Capture the cell that displays the provided text and extract its [X, Y] central coordinate. 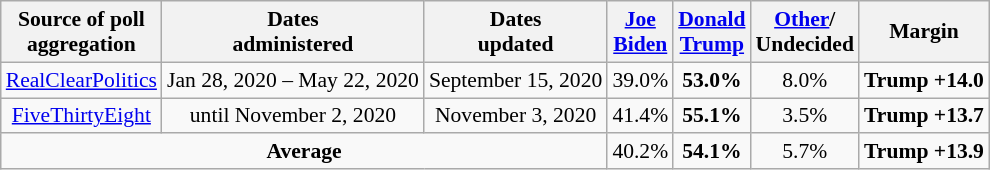
8.0% [805, 80]
DonaldTrump [712, 32]
40.2% [640, 152]
53.0% [712, 80]
41.4% [640, 116]
54.1% [712, 152]
FiveThirtyEight [82, 116]
Jan 28, 2020 – May 22, 2020 [293, 80]
September 15, 2020 [516, 80]
39.0% [640, 80]
Dates administered [293, 32]
until November 2, 2020 [293, 116]
JoeBiden [640, 32]
3.5% [805, 116]
Trump +13.9 [924, 152]
Trump +13.7 [924, 116]
5.7% [805, 152]
Margin [924, 32]
November 3, 2020 [516, 116]
55.1% [712, 116]
Trump +14.0 [924, 80]
RealClearPolitics [82, 80]
Average [304, 152]
Source of pollaggregation [82, 32]
Dates updated [516, 32]
Other/Undecided [805, 32]
